Output the (x, y) coordinate of the center of the cell containing the given text.  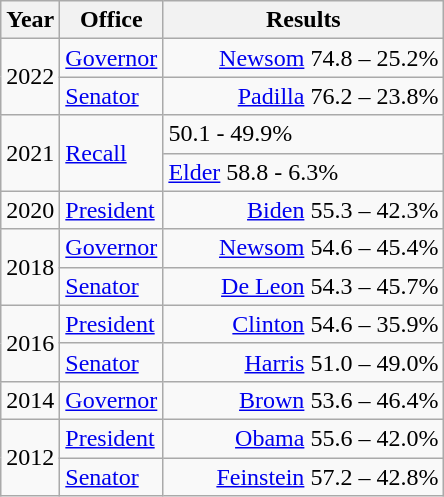
2018 (30, 267)
2016 (30, 343)
De Leon 54.3 – 45.7% (304, 286)
Office (112, 20)
Newsom 74.8 – 25.2% (304, 58)
Elder 58.8 - 6.3% (304, 172)
2012 (30, 457)
Feinstein 57.2 – 42.8% (304, 477)
2022 (30, 77)
50.1 - 49.9% (304, 134)
2021 (30, 153)
Biden 55.3 – 42.3% (304, 210)
Brown 53.6 – 46.4% (304, 400)
Results (304, 20)
Obama 55.6 – 42.0% (304, 438)
2014 (30, 400)
Harris 51.0 – 49.0% (304, 362)
Year (30, 20)
Padilla 76.2 – 23.8% (304, 96)
Clinton 54.6 – 35.9% (304, 324)
Newsom 54.6 – 45.4% (304, 248)
Recall (112, 153)
2020 (30, 210)
